Return the (X, Y) coordinate for the center point of the cell that contains the specified text.  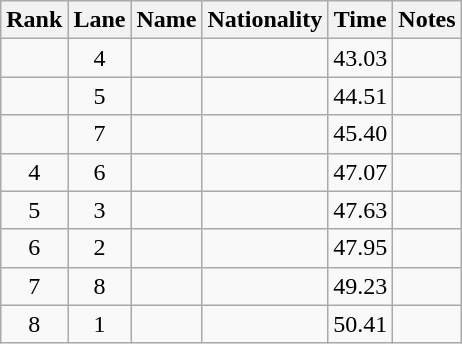
1 (100, 324)
47.95 (360, 248)
47.63 (360, 210)
45.40 (360, 134)
Time (360, 20)
Name (166, 20)
49.23 (360, 286)
50.41 (360, 324)
44.51 (360, 96)
Notes (427, 20)
Rank (34, 20)
47.07 (360, 172)
3 (100, 210)
43.03 (360, 58)
Lane (100, 20)
Nationality (265, 20)
2 (100, 248)
